Detect which cell encompasses the target text, then output its (X, Y) center coordinate. 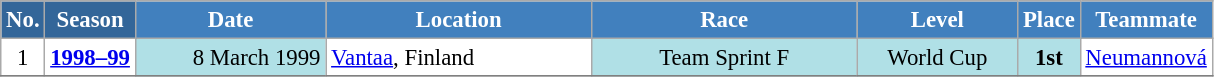
1 (23, 58)
8 March 1999 (230, 58)
Vantaa, Finland (459, 58)
Neumannová (1146, 58)
Level (938, 20)
World Cup (938, 58)
1998–99 (90, 58)
Season (90, 20)
Teammate (1146, 20)
Place (1049, 20)
No. (23, 20)
Race (724, 20)
1st (1049, 58)
Team Sprint F (724, 58)
Location (459, 20)
Date (230, 20)
